Find where the given text appears and provide that cell's center as (X, Y) coordinate. 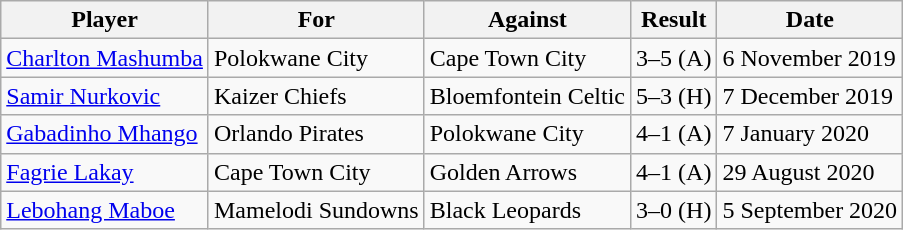
For (316, 20)
Kaizer Chiefs (316, 96)
Golden Arrows (527, 172)
6 November 2019 (810, 58)
3–0 (H) (674, 210)
Orlando Pirates (316, 134)
Against (527, 20)
5 September 2020 (810, 210)
5–3 (H) (674, 96)
7 January 2020 (810, 134)
29 August 2020 (810, 172)
7 December 2019 (810, 96)
Bloemfontein Celtic (527, 96)
3–5 (A) (674, 58)
Gabadinho Mhango (105, 134)
Player (105, 20)
Result (674, 20)
Black Leopards (527, 210)
Date (810, 20)
Samir Nurkovic (105, 96)
Charlton Mashumba (105, 58)
Mamelodi Sundowns (316, 210)
Lebohang Maboe (105, 210)
Fagrie Lakay (105, 172)
